Find where the given text appears and provide that cell's center as [x, y] coordinate. 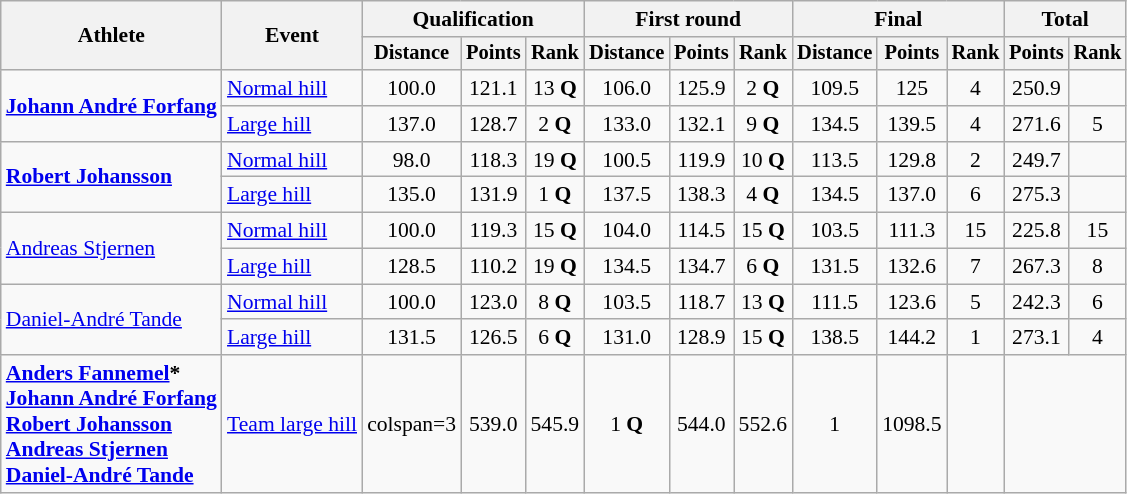
275.3 [1036, 195]
Anders Fannemel*Johann André ForfangRobert JohanssonAndreas StjernenDaniel-André Tande [112, 424]
123.0 [493, 302]
109.5 [834, 88]
Robert Johansson [112, 178]
128.7 [493, 124]
Event [292, 36]
121.1 [493, 88]
125 [912, 88]
114.5 [701, 231]
225.8 [1036, 231]
544.0 [701, 424]
118.7 [701, 302]
98.0 [412, 160]
Andreas Stjernen [112, 248]
Team large hill [292, 424]
110.2 [493, 267]
1098.5 [912, 424]
273.1 [1036, 338]
111.5 [834, 302]
8 Q [556, 302]
10 Q [764, 160]
132.1 [701, 124]
Athlete [112, 36]
123.6 [912, 302]
249.7 [1036, 160]
128.9 [701, 338]
129.8 [912, 160]
Johann André Forfang [112, 106]
250.9 [1036, 88]
139.5 [912, 124]
138.3 [701, 195]
118.3 [493, 160]
132.6 [912, 267]
colspan=3 [412, 424]
545.9 [556, 424]
119.9 [701, 160]
111.3 [912, 231]
539.0 [493, 424]
242.3 [1036, 302]
552.6 [764, 424]
144.2 [912, 338]
Total [1065, 19]
104.0 [626, 231]
Qualification [473, 19]
271.6 [1036, 124]
126.5 [493, 338]
135.0 [412, 195]
First round [688, 19]
267.3 [1036, 267]
7 [976, 267]
4 Q [764, 195]
113.5 [834, 160]
119.3 [493, 231]
Daniel-André Tande [112, 320]
137.5 [626, 195]
131.0 [626, 338]
Final [898, 19]
138.5 [834, 338]
134.7 [701, 267]
9 Q [764, 124]
2 [976, 160]
128.5 [412, 267]
133.0 [626, 124]
131.9 [493, 195]
8 [1098, 267]
125.9 [701, 88]
100.5 [626, 160]
106.0 [626, 88]
